Output the [x, y] coordinate of the center of the cell containing the given text.  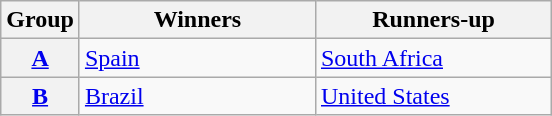
Runners-up [433, 20]
Spain [197, 58]
Winners [197, 20]
B [40, 96]
United States [433, 96]
South Africa [433, 58]
A [40, 58]
Group [40, 20]
Brazil [197, 96]
